Find where the given text appears and provide that cell's center as [x, y] coordinate. 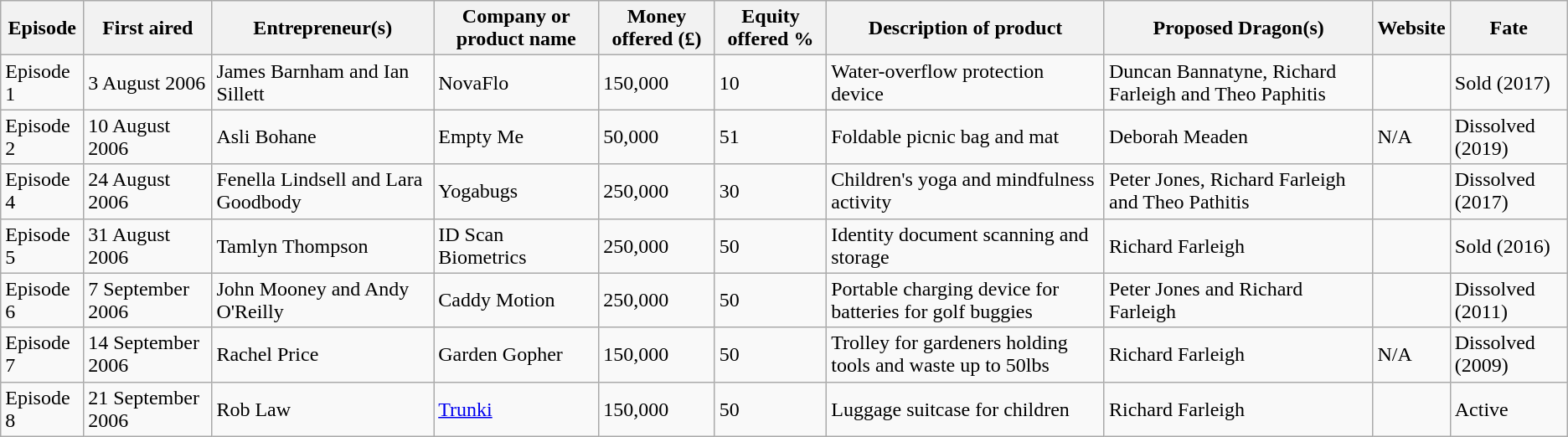
30 [771, 191]
21 September 2006 [147, 409]
Garden Gopher [516, 355]
First aired [147, 28]
NovaFlo [516, 82]
Caddy Motion [516, 300]
Episode 1 [42, 82]
Description of product [966, 28]
51 [771, 137]
Dissolved (2009) [1509, 355]
Duncan Bannatyne, Richard Farleigh and Theo Paphitis [1238, 82]
Trolley for gardeners holding tools and waste up to 50lbs [966, 355]
Dissolved (2011) [1509, 300]
14 September 2006 [147, 355]
Portable charging device for batteries for golf buggies [966, 300]
James Barnham and Ian Sillett [323, 82]
Yogabugs [516, 191]
Website [1411, 28]
31 August 2006 [147, 246]
Episode 6 [42, 300]
Fate [1509, 28]
Sold (2017) [1509, 82]
Equity offered % [771, 28]
Fenella Lindsell and Lara Goodbody [323, 191]
Dissolved (2017) [1509, 191]
Episode 5 [42, 246]
Dissolved (2019) [1509, 137]
Rachel Price [323, 355]
Deborah Meaden [1238, 137]
Proposed Dragon(s) [1238, 28]
10 August 2006 [147, 137]
Water-overflow protection device [966, 82]
Episode [42, 28]
10 [771, 82]
Money offered (£) [657, 28]
ID Scan Biometrics [516, 246]
24 August 2006 [147, 191]
Rob Law [323, 409]
Entrepreneur(s) [323, 28]
7 September 2006 [147, 300]
Episode 2 [42, 137]
Episode 8 [42, 409]
Identity document scanning and storage [966, 246]
Empty Me [516, 137]
Peter Jones, Richard Farleigh and Theo Pathitis [1238, 191]
Sold (2016) [1509, 246]
Trunki [516, 409]
50,000 [657, 137]
Company or product name [516, 28]
Children's yoga and mindfulness activity [966, 191]
John Mooney and Andy O'Reilly [323, 300]
Episode 7 [42, 355]
3 August 2006 [147, 82]
Active [1509, 409]
Peter Jones and Richard Farleigh [1238, 300]
Luggage suitcase for children [966, 409]
Foldable picnic bag and mat [966, 137]
Asli Bohane [323, 137]
Tamlyn Thompson [323, 246]
Episode 4 [42, 191]
